Output the (x, y) coordinate of the center of the cell containing the given text.  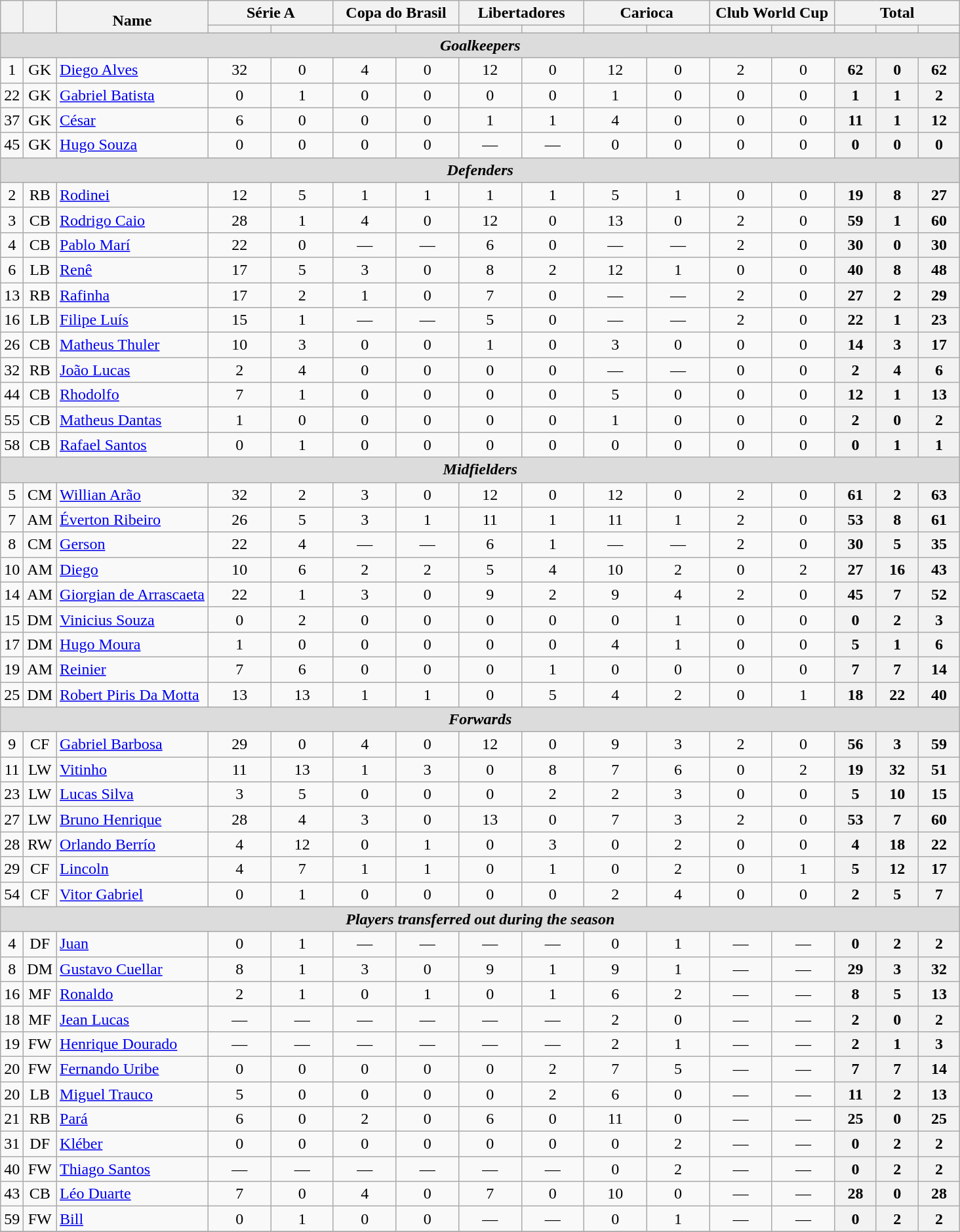
Renê (132, 270)
Bruno Henrique (132, 819)
31 (12, 1144)
Vitinho (132, 770)
Reinier (132, 669)
Lincoln (132, 869)
Rafinha (132, 295)
Léo Duarte (132, 1194)
RW (40, 844)
Diego Alves (132, 70)
Juan (132, 944)
44 (12, 395)
Kléber (132, 1144)
Filipe Luís (132, 320)
56 (856, 745)
Ronaldo (132, 994)
Gabriel Batista (132, 95)
Série A (270, 13)
Club World Cup (772, 13)
54 (12, 894)
Rodinei (132, 195)
Goalkeepers (480, 45)
21 (12, 1119)
Defenders (480, 170)
Willian Arão (132, 495)
Pablo Marí (132, 245)
Jean Lucas (132, 1019)
Giorgian de Arrascaeta (132, 594)
Copa do Brasil (396, 13)
Matheus Thuler (132, 345)
Thiago Santos (132, 1169)
35 (939, 544)
Gustavo Cuellar (132, 969)
Libertadores (522, 13)
Gerson (132, 544)
Orlando Berrío (132, 844)
48 (939, 270)
Forwards (480, 720)
Miguel Trauco (132, 1094)
Éverton Ribeiro (132, 520)
51 (939, 770)
Matheus Dantas (132, 420)
Rhodolfo (132, 395)
37 (12, 120)
Midfielders (480, 470)
Hugo Souza (132, 145)
Carioca (647, 13)
César (132, 120)
Bill (132, 1219)
Fernando Uribe (132, 1069)
52 (939, 594)
Vitor Gabriel (132, 894)
Robert Piris Da Motta (132, 695)
58 (12, 445)
Name (132, 17)
João Lucas (132, 370)
63 (939, 495)
Gabriel Barbosa (132, 745)
Players transferred out during the season (480, 919)
55 (12, 420)
Rodrigo Caio (132, 220)
Hugo Moura (132, 644)
Lucas Silva (132, 794)
Diego (132, 569)
Vinicius Souza (132, 619)
Total (897, 13)
Henrique Dourado (132, 1044)
Rafael Santos (132, 445)
Pará (132, 1119)
